Output the [x, y] coordinate of the center of the cell containing the given text.  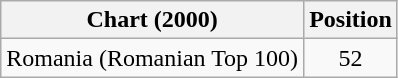
52 [351, 58]
Romania (Romanian Top 100) [152, 58]
Chart (2000) [152, 20]
Position [351, 20]
